Detect which cell encompasses the target text, then output its (X, Y) center coordinate. 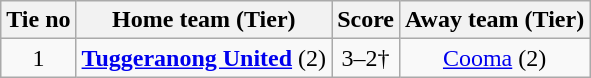
3–2† (366, 58)
Home team (Tier) (204, 20)
Cooma (2) (495, 58)
Away team (Tier) (495, 20)
Tuggeranong United (2) (204, 58)
Score (366, 20)
Tie no (38, 20)
1 (38, 58)
